For the text-containing cell, return its midpoint in (x, y) coordinate format. 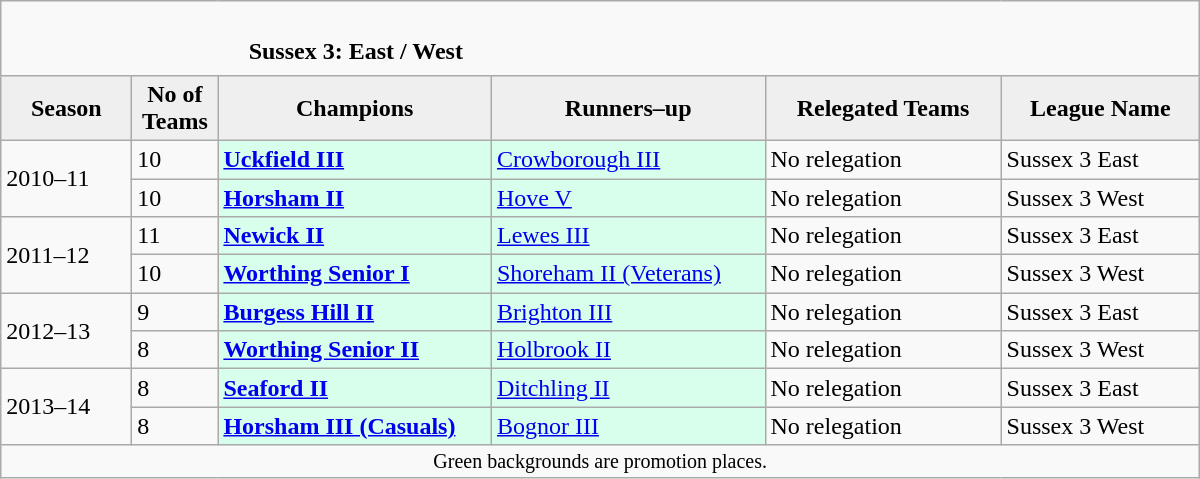
Worthing Senior I (355, 274)
Hove V (628, 197)
2010–11 (66, 178)
Runners–up (628, 108)
Lewes III (628, 236)
Crowborough III (628, 159)
Uckfield III (355, 159)
Relegated Teams (883, 108)
2012–13 (66, 331)
Horsham III (Casuals) (355, 426)
Champions (355, 108)
2011–12 (66, 255)
Worthing Senior II (355, 350)
2013–14 (66, 407)
Newick II (355, 236)
Horsham II (355, 197)
Green backgrounds are promotion places. (600, 462)
9 (175, 312)
Ditchling II (628, 388)
Shoreham II (Veterans) (628, 274)
No of Teams (175, 108)
Holbrook II (628, 350)
Burgess Hill II (355, 312)
Bognor III (628, 426)
Season (66, 108)
Brighton III (628, 312)
11 (175, 236)
League Name (1100, 108)
Seaford II (355, 388)
